Extract the (X, Y) coordinate from the center of the cell holding the provided text.  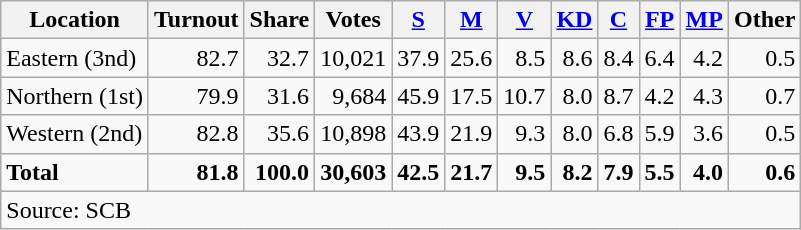
Share (280, 20)
8.5 (524, 58)
4.0 (704, 172)
4.3 (704, 96)
10,898 (354, 134)
7.9 (618, 172)
Other (764, 20)
FP (660, 20)
100.0 (280, 172)
8.7 (618, 96)
9,684 (354, 96)
8.2 (574, 172)
8.6 (574, 58)
KD (574, 20)
30,603 (354, 172)
Votes (354, 20)
8.4 (618, 58)
Eastern (3nd) (75, 58)
0.6 (764, 172)
M (472, 20)
Location (75, 20)
21.7 (472, 172)
Turnout (196, 20)
37.9 (418, 58)
Total (75, 172)
Northern (1st) (75, 96)
10.7 (524, 96)
V (524, 20)
6.8 (618, 134)
C (618, 20)
6.4 (660, 58)
S (418, 20)
Source: SCB (401, 210)
82.7 (196, 58)
0.7 (764, 96)
9.5 (524, 172)
81.8 (196, 172)
3.6 (704, 134)
MP (704, 20)
82.8 (196, 134)
9.3 (524, 134)
25.6 (472, 58)
10,021 (354, 58)
35.6 (280, 134)
42.5 (418, 172)
32.7 (280, 58)
21.9 (472, 134)
31.6 (280, 96)
45.9 (418, 96)
79.9 (196, 96)
5.9 (660, 134)
Western (2nd) (75, 134)
43.9 (418, 134)
5.5 (660, 172)
17.5 (472, 96)
